Determine the [x, y] coordinate at the center of the cell enclosing the given text.  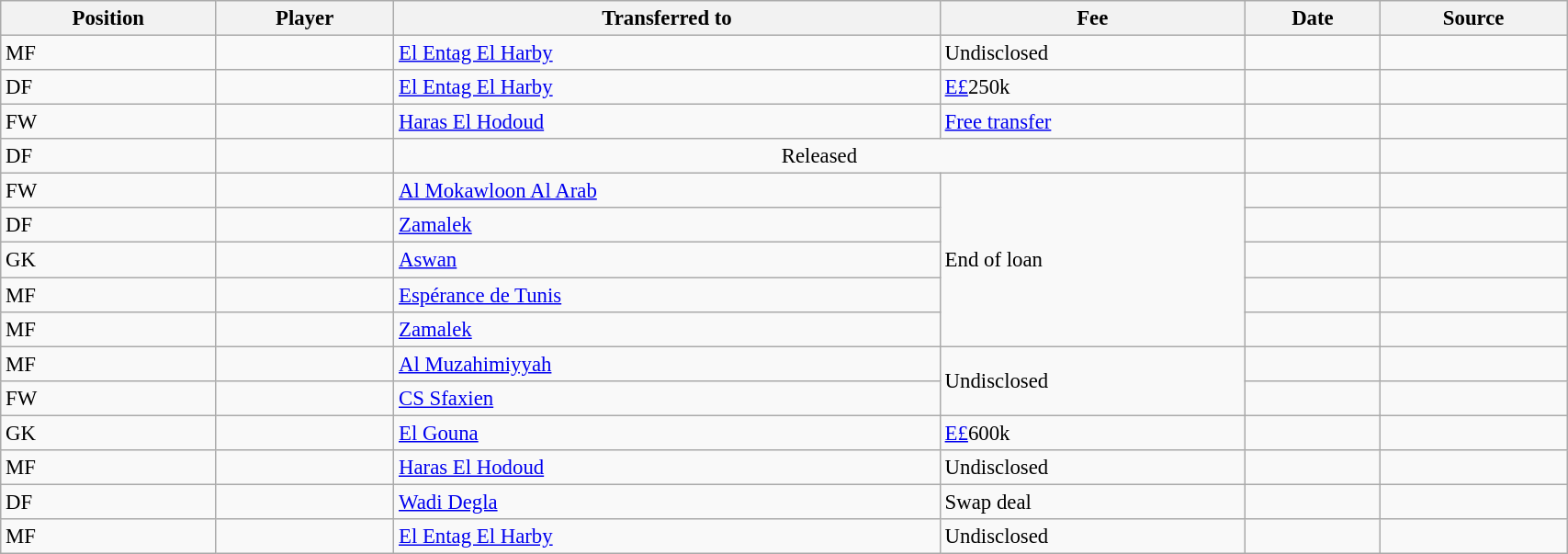
Espérance de Tunis [667, 295]
Al Muzahimiyyah [667, 364]
Transferred to [667, 18]
Swap deal [1092, 502]
Wadi Degla [667, 502]
E£250k [1092, 87]
End of loan [1092, 260]
Released [819, 156]
Al Mokawloon Al Arab [667, 191]
Player [305, 18]
Position [108, 18]
Aswan [667, 260]
Fee [1092, 18]
Date [1312, 18]
Source [1473, 18]
E£600k [1092, 433]
El Gouna [667, 433]
CS Sfaxien [667, 398]
Free transfer [1092, 122]
